Pinpoint the cell where the given text exists, returning its [X, Y] midpoint coordinate. 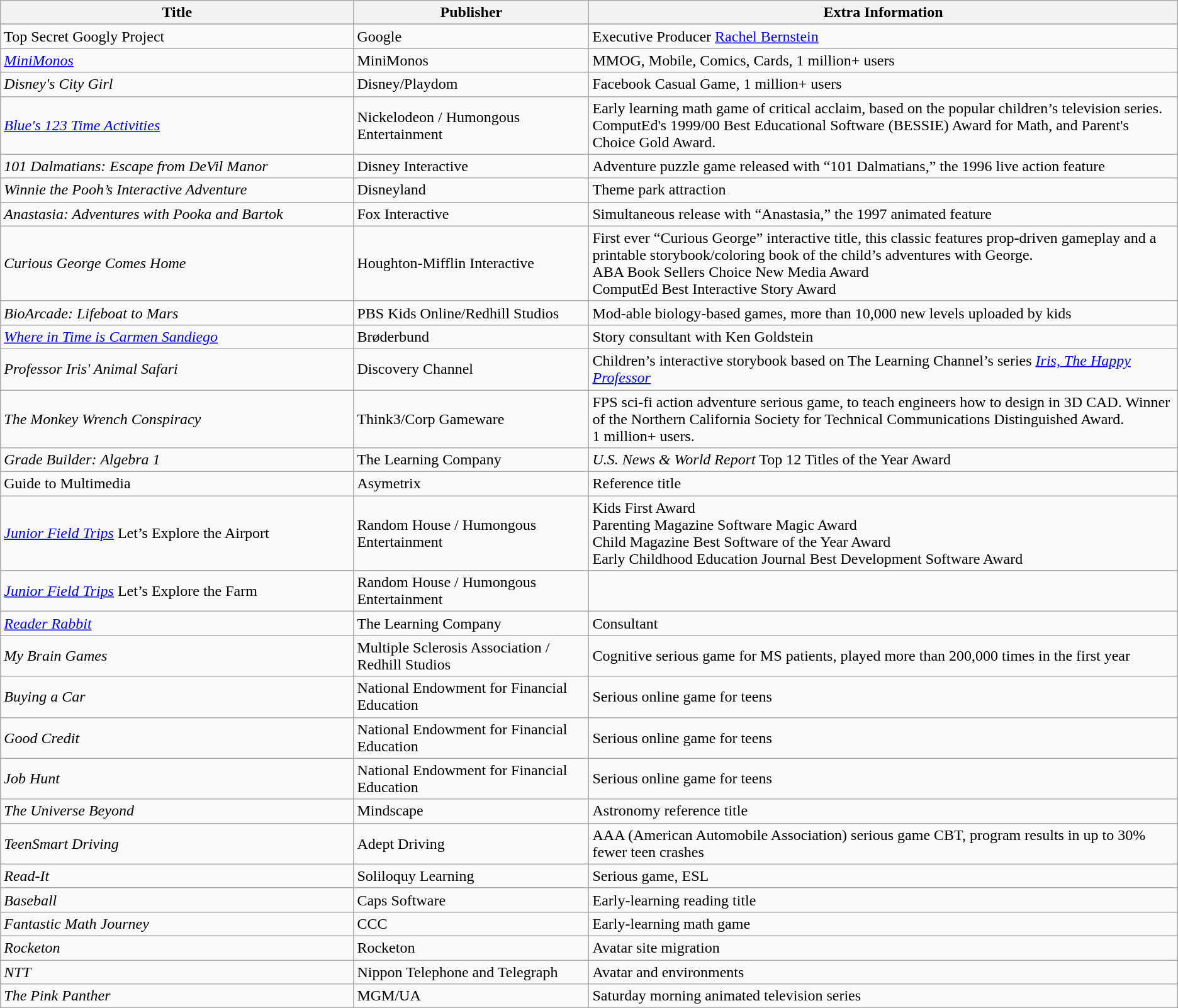
Facebook Casual Game, 1 million+ users [883, 84]
CCC [471, 924]
Story consultant with Ken Goldstein [883, 337]
Children’s interactive storybook based on The Learning Channel’s series Iris, The Happy Professor [883, 369]
U.S. News & World Report Top 12 Titles of the Year Award [883, 460]
TeenSmart Driving [177, 843]
The Monkey Wrench Conspiracy [177, 419]
My Brain Games [177, 656]
Read-It [177, 876]
Guide to Multimedia [177, 484]
Think3/Corp Gameware [471, 419]
Publisher [471, 13]
Brøderbund [471, 337]
Early-learning reading title [883, 900]
Title [177, 13]
Baseball [177, 900]
MMOG, Mobile, Comics, Cards, 1 million+ users [883, 60]
Consultant [883, 624]
Grade Builder: Algebra 1 [177, 460]
Job Hunt [177, 779]
Adventure puzzle game released with “101 Dalmatians,” the 1996 live action feature [883, 166]
Multiple Sclerosis Association / Redhill Studios [471, 656]
NTT [177, 972]
Junior Field Trips Let’s Explore the Farm [177, 591]
Disney Interactive [471, 166]
Anastasia: Adventures with Pooka and Bartok [177, 214]
Cognitive serious game for MS patients, played more than 200,000 times in the first year [883, 656]
Adept Driving [471, 843]
Good Credit [177, 737]
The Pink Panther [177, 996]
Fox Interactive [471, 214]
MGM/UA [471, 996]
Extra Information [883, 13]
Theme park attraction [883, 190]
Asymetrix [471, 484]
Soliloquy Learning [471, 876]
Nippon Telephone and Telegraph [471, 972]
Winnie the Pooh’s Interactive Adventure [177, 190]
Nickelodeon / Humongous Entertainment [471, 125]
Where in Time is Carmen Sandiego [177, 337]
Simultaneous release with “Anastasia,” the 1997 animated feature [883, 214]
Mindscape [471, 811]
PBS Kids Online/Redhill Studios [471, 313]
The Universe Beyond [177, 811]
Google [471, 36]
Disneyland [471, 190]
Saturday morning animated television series [883, 996]
Avatar and environments [883, 972]
Disney/Playdom [471, 84]
AAA (American Automobile Association) serious game CBT, program results in up to 30% fewer teen crashes [883, 843]
Fantastic Math Journey [177, 924]
Junior Field Trips Let’s Explore the Airport [177, 534]
Mod-able biology-based games, more than 10,000 new levels uploaded by kids [883, 313]
Disney's City Girl [177, 84]
Avatar site migration [883, 948]
Top Secret Googly Project [177, 36]
Caps Software [471, 900]
Reader Rabbit [177, 624]
Professor Iris' Animal Safari [177, 369]
Blue's 123 Time Activities [177, 125]
Discovery Channel [471, 369]
Early-learning math game [883, 924]
Astronomy reference title [883, 811]
Houghton-Mifflin Interactive [471, 263]
Buying a Car [177, 697]
101 Dalmatians: Escape from DeVil Manor [177, 166]
Executive Producer Rachel Bernstein [883, 36]
Curious George Comes Home [177, 263]
BioArcade: Lifeboat to Mars [177, 313]
Serious game, ESL [883, 876]
Reference title [883, 484]
